Extract the (X, Y) coordinate from the center of the cell holding the provided text.  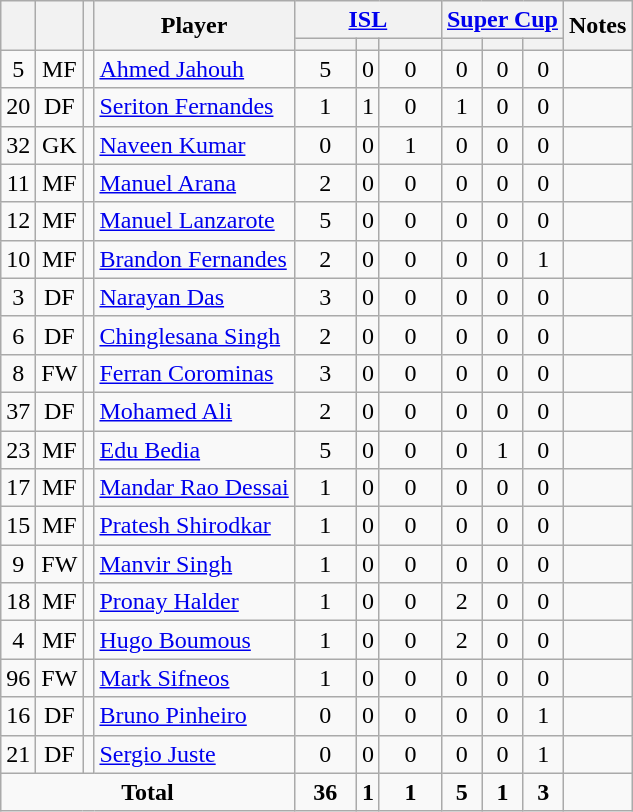
Manuel Arana (194, 183)
Mark Sifneos (194, 678)
10 (18, 259)
16 (18, 716)
Mohamed Ali (194, 411)
GK (60, 145)
Notes (597, 26)
12 (18, 221)
Hugo Boumous (194, 640)
9 (18, 564)
Chinglesana Singh (194, 335)
32 (18, 145)
Bruno Pinheiro (194, 716)
Narayan Das (194, 297)
Ahmed Jahouh (194, 69)
8 (18, 373)
Naveen Kumar (194, 145)
ISL (368, 20)
37 (18, 411)
6 (18, 335)
Edu Bedia (194, 449)
Ferran Corominas (194, 373)
96 (18, 678)
Mandar Rao Dessai (194, 488)
11 (18, 183)
Brandon Fernandes (194, 259)
Sergio Juste (194, 754)
17 (18, 488)
Manuel Lanzarote (194, 221)
Total (148, 792)
20 (18, 107)
Pronay Halder (194, 602)
21 (18, 754)
Manvir Singh (194, 564)
23 (18, 449)
4 (18, 640)
Seriton Fernandes (194, 107)
Pratesh Shirodkar (194, 526)
36 (325, 792)
18 (18, 602)
Super Cup (502, 20)
15 (18, 526)
Player (194, 26)
